Output the [x, y] coordinate of the center of the cell containing the given text.  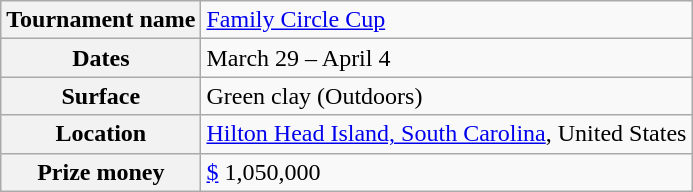
Prize money [101, 172]
Hilton Head Island, South Carolina, United States [446, 134]
Surface [101, 96]
Dates [101, 58]
$ 1,050,000 [446, 172]
Green clay (Outdoors) [446, 96]
March 29 – April 4 [446, 58]
Family Circle Cup [446, 20]
Tournament name [101, 20]
Location [101, 134]
